Determine the [X, Y] coordinate at the center of the cell enclosing the given text.  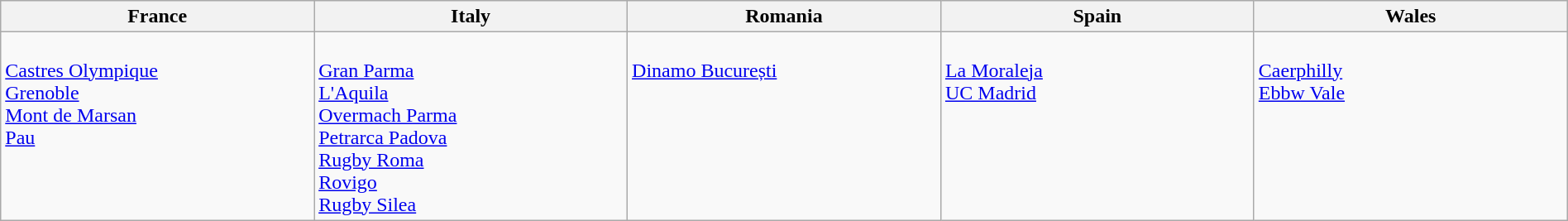
Caerphilly Ebbw Vale [1411, 126]
Spain [1097, 17]
Gran Parma L'Aquila Overmach Parma Petrarca Padova Rugby Roma Rovigo Rugby Silea [471, 126]
France [157, 17]
Italy [471, 17]
Wales [1411, 17]
Dinamo București [784, 126]
Romania [784, 17]
La Moraleja UC Madrid [1097, 126]
Castres Olympique Grenoble Mont de Marsan Pau [157, 126]
